Find where the given text appears and provide that cell's center as [x, y] coordinate. 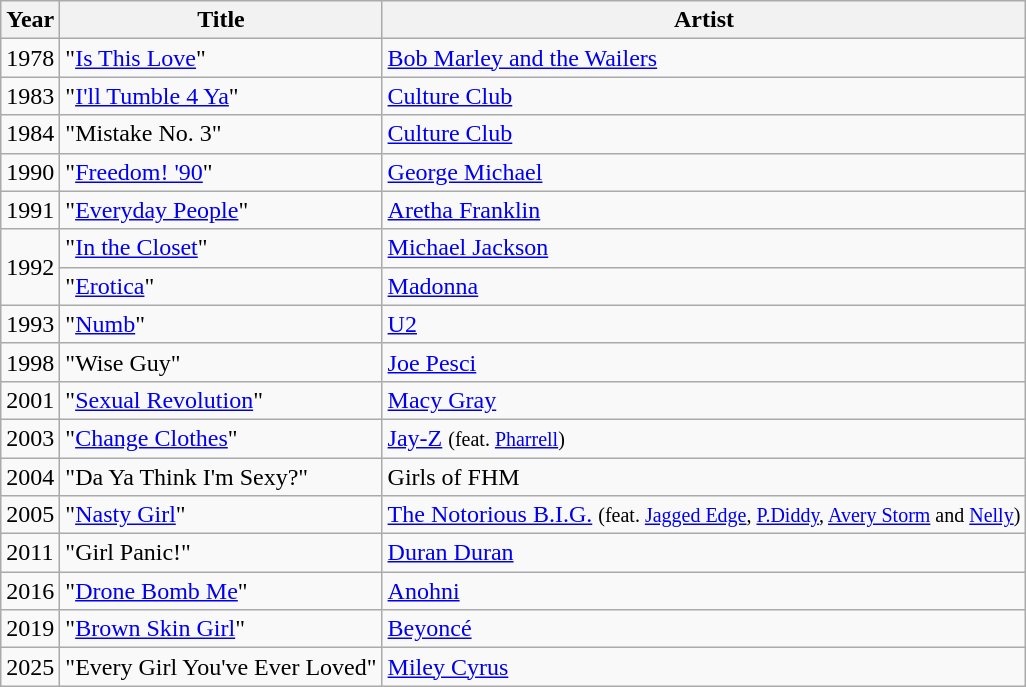
"Da Ya Think I'm Sexy?" [221, 477]
2005 [30, 515]
The Notorious B.I.G. (feat. Jagged Edge, P.Diddy, Avery Storm and Nelly) [704, 515]
2003 [30, 438]
"Wise Guy" [221, 362]
Anohni [704, 591]
2004 [30, 477]
"Mistake No. 3" [221, 134]
Jay-Z (feat. Pharrell) [704, 438]
2001 [30, 400]
Madonna [704, 286]
"Sexual Revolution" [221, 400]
1993 [30, 324]
1998 [30, 362]
"Freedom! '90" [221, 172]
"Nasty Girl" [221, 515]
1992 [30, 267]
Michael Jackson [704, 248]
"Erotica" [221, 286]
2019 [30, 629]
"Girl Panic!" [221, 553]
2025 [30, 667]
Joe Pesci [704, 362]
2011 [30, 553]
"Brown Skin Girl" [221, 629]
Miley Cyrus [704, 667]
"Change Clothes" [221, 438]
"Drone Bomb Me" [221, 591]
Artist [704, 20]
"Numb" [221, 324]
Beyoncé [704, 629]
George Michael [704, 172]
Title [221, 20]
"Every Girl You've Ever Loved" [221, 667]
Macy Gray [704, 400]
"I'll Tumble 4 Ya" [221, 96]
U2 [704, 324]
2016 [30, 591]
1978 [30, 58]
Duran Duran [704, 553]
"In the Closet" [221, 248]
Girls of FHM [704, 477]
"Everyday People" [221, 210]
Bob Marley and the Wailers [704, 58]
Aretha Franklin [704, 210]
1984 [30, 134]
1983 [30, 96]
1991 [30, 210]
1990 [30, 172]
"Is This Love" [221, 58]
Year [30, 20]
